Detect which cell encompasses the target text, then output its (X, Y) center coordinate. 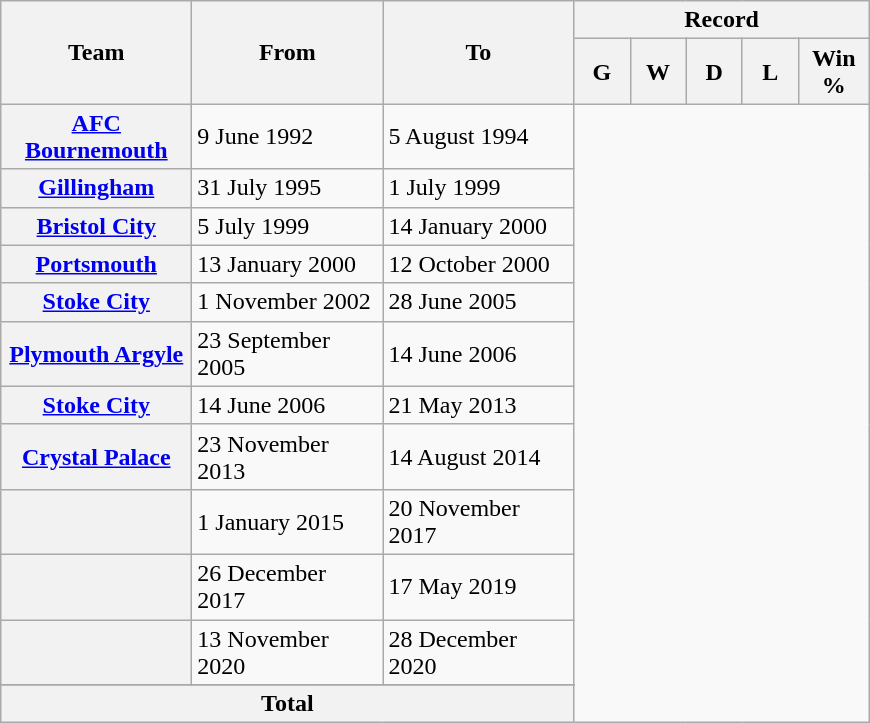
Team (96, 52)
L (770, 72)
D (714, 72)
13 November 2020 (288, 652)
Portsmouth (96, 264)
From (288, 52)
26 December 2017 (288, 586)
13 January 2000 (288, 264)
20 November 2017 (478, 522)
23 September 2005 (288, 354)
14 January 2000 (478, 226)
5 July 1999 (288, 226)
1 January 2015 (288, 522)
Crystal Palace (96, 456)
To (478, 52)
21 May 2013 (478, 405)
Total (288, 704)
9 June 1992 (288, 136)
Bristol City (96, 226)
AFC Bournemouth (96, 136)
23 November 2013 (288, 456)
Plymouth Argyle (96, 354)
5 August 1994 (478, 136)
17 May 2019 (478, 586)
Gillingham (96, 188)
31 July 1995 (288, 188)
W (658, 72)
G (602, 72)
12 October 2000 (478, 264)
28 December 2020 (478, 652)
Win % (834, 72)
14 August 2014 (478, 456)
1 July 1999 (478, 188)
1 November 2002 (288, 302)
28 June 2005 (478, 302)
Record (722, 20)
